From the cell containing the given text, extract its center point as [X, Y] coordinate. 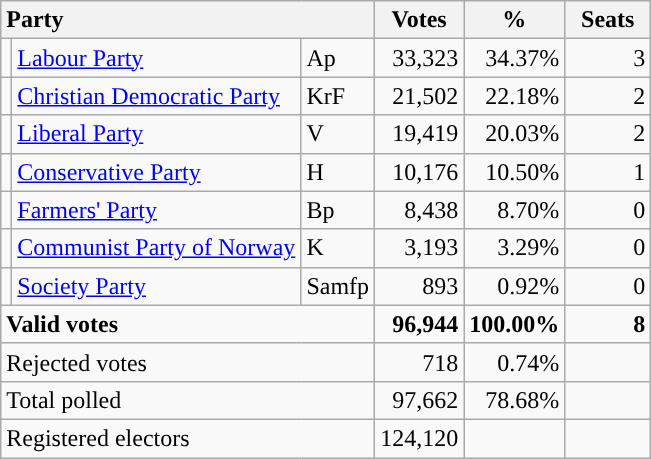
Party [188, 20]
K [338, 248]
Liberal Party [156, 134]
KrF [338, 96]
Seats [608, 20]
Ap [338, 58]
8,438 [420, 210]
10.50% [514, 172]
Farmers' Party [156, 210]
Labour Party [156, 58]
3,193 [420, 248]
20.03% [514, 134]
Total polled [188, 400]
22.18% [514, 96]
0.74% [514, 362]
Bp [338, 210]
8 [608, 324]
96,944 [420, 324]
97,662 [420, 400]
19,419 [420, 134]
124,120 [420, 438]
3.29% [514, 248]
Conservative Party [156, 172]
Society Party [156, 286]
Votes [420, 20]
Valid votes [188, 324]
Rejected votes [188, 362]
33,323 [420, 58]
78.68% [514, 400]
Samfp [338, 286]
0.92% [514, 286]
1 [608, 172]
718 [420, 362]
34.37% [514, 58]
% [514, 20]
H [338, 172]
893 [420, 286]
21,502 [420, 96]
Registered electors [188, 438]
Christian Democratic Party [156, 96]
3 [608, 58]
V [338, 134]
10,176 [420, 172]
100.00% [514, 324]
Communist Party of Norway [156, 248]
8.70% [514, 210]
